Capture the cell that displays the provided text and extract its (x, y) central coordinate. 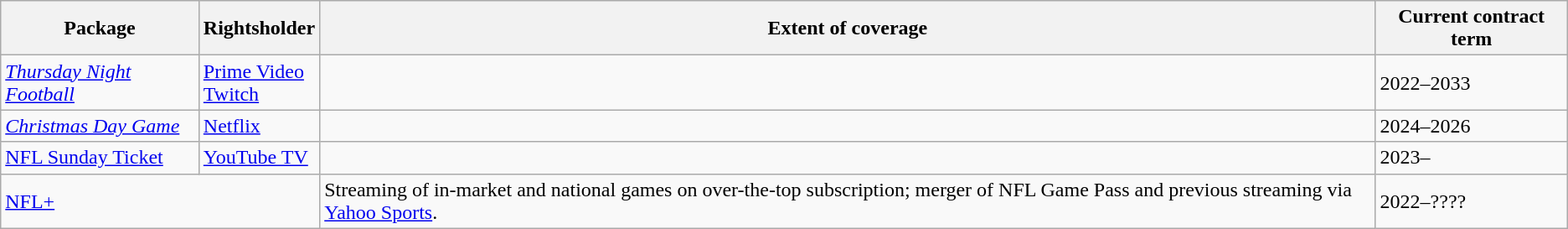
2022–2033 (1471, 82)
Extent of coverage (848, 29)
Netflix (259, 126)
2024–2026 (1471, 126)
Package (101, 29)
NFL+ (161, 201)
YouTube TV (259, 158)
Christmas Day Game (101, 126)
Prime VideoTwitch (259, 82)
NFL Sunday Ticket (101, 158)
Thursday Night Football (101, 82)
Current contract term (1471, 29)
Rightsholder (259, 29)
2022–???? (1471, 201)
2023– (1471, 158)
Streaming of in-market and national games on over-the-top subscription; merger of NFL Game Pass and previous streaming via Yahoo Sports. (848, 201)
